Locate the cell with the specified text and output its [X, Y] center coordinate. 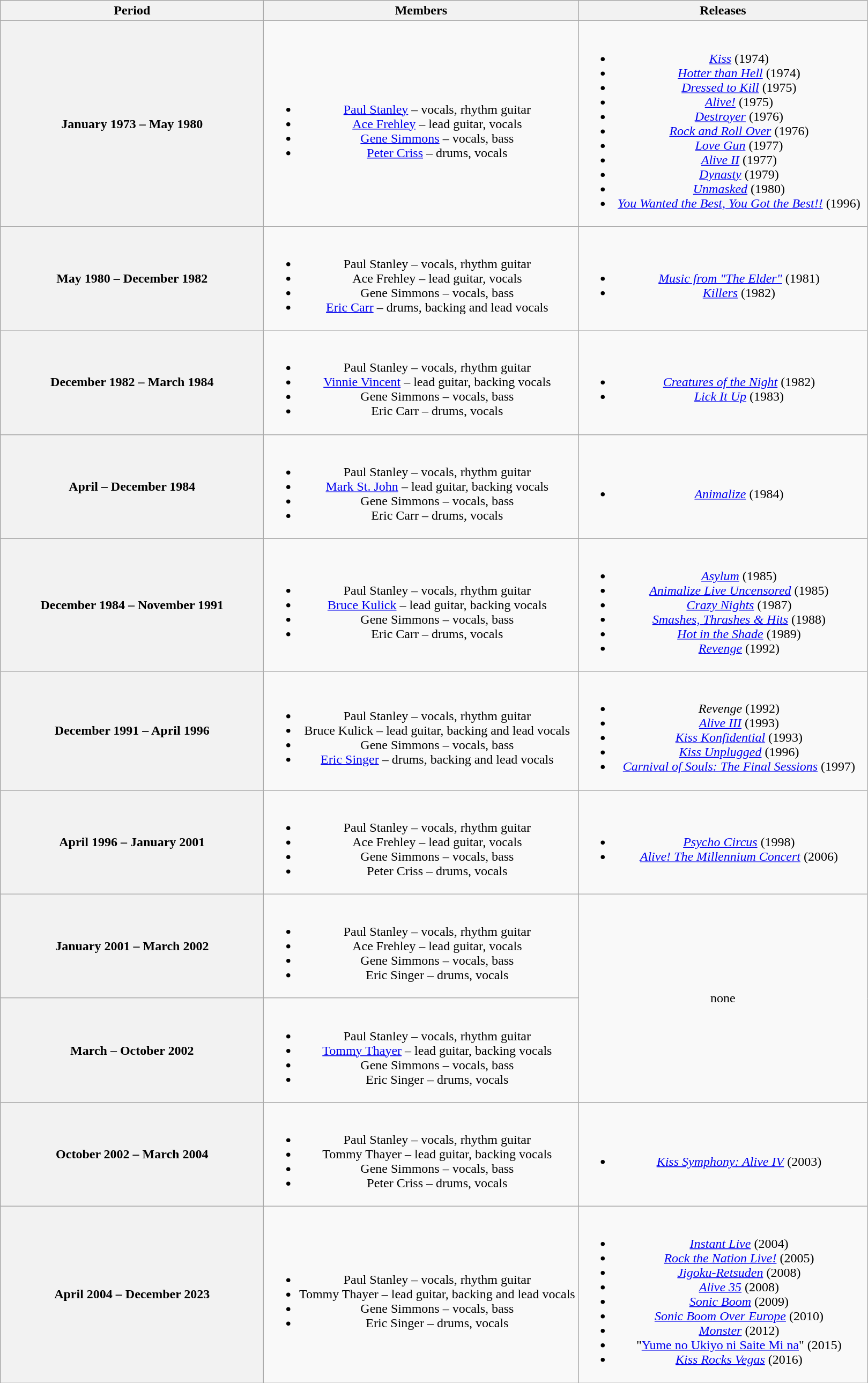
Music from "The Elder" (1981)Killers (1982) [723, 278]
March – October 2002 [132, 1050]
Paul Stanley – vocals, rhythm guitarTommy Thayer – lead guitar, backing vocalsGene Simmons – vocals, bassPeter Criss – drums, vocals [421, 1154]
May 1980 – December 1982 [132, 278]
Releases [723, 11]
none [723, 998]
Paul Stanley – vocals, rhythm guitarBruce Kulick – lead guitar, backing vocalsGene Simmons – vocals, bassEric Carr – drums, vocals [421, 605]
Paul Stanley – vocals, rhythm guitarVinnie Vincent – lead guitar, backing vocalsGene Simmons – vocals, bassEric Carr – drums, vocals [421, 382]
December 1984 – November 1991 [132, 605]
Creatures of the Night (1982)Lick It Up (1983) [723, 382]
January 1973 – May 1980 [132, 123]
Asylum (1985)Animalize Live Uncensored (1985)Crazy Nights (1987)Smashes, Thrashes & Hits (1988)Hot in the Shade (1989)Revenge (1992) [723, 605]
December 1991 – April 1996 [132, 730]
Psycho Circus (1998)Alive! The Millennium Concert (2006) [723, 842]
Paul Stanley – vocals, rhythm guitarAce Frehley – lead guitar, vocalsGene Simmons – vocals, bassEric Singer – drums, vocals [421, 946]
December 1982 – March 1984 [132, 382]
Members [421, 11]
Paul Stanley – vocals, rhythm guitarTommy Thayer – lead guitar, backing vocalsGene Simmons – vocals, bassEric Singer – drums, vocals [421, 1050]
Animalize (1984) [723, 486]
Paul Stanley – vocals, rhythm guitarTommy Thayer – lead guitar, backing and lead vocalsGene Simmons – vocals, bassEric Singer – drums, vocals [421, 1295]
Paul Stanley – vocals, rhythm guitarMark St. John – lead guitar, backing vocalsGene Simmons – vocals, bassEric Carr – drums, vocals [421, 486]
January 2001 – March 2002 [132, 946]
Paul Stanley – vocals, rhythm guitarAce Frehley – lead guitar, vocalsGene Simmons – vocals, bassEric Carr – drums, backing and lead vocals [421, 278]
April 1996 – January 2001 [132, 842]
October 2002 – March 2004 [132, 1154]
Revenge (1992)Alive III (1993)Kiss Konfidential (1993)Kiss Unplugged (1996)Carnival of Souls: The Final Sessions (1997) [723, 730]
Period [132, 11]
Kiss Symphony: Alive IV (2003) [723, 1154]
April 2004 – December 2023 [132, 1295]
April – December 1984 [132, 486]
